Detect which cell encompasses the target text, then output its [x, y] center coordinate. 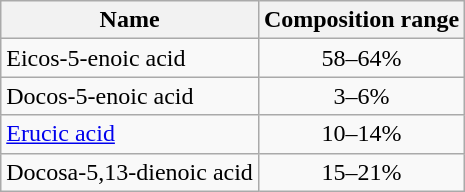
Docos-5-enoic acid [130, 96]
15–21% [361, 172]
3–6% [361, 96]
Eicos-5-enoic acid [130, 58]
Name [130, 20]
58–64% [361, 58]
Erucic acid [130, 134]
Composition range [361, 20]
Docosa-5,13-dienoic acid [130, 172]
10–14% [361, 134]
